Output the (X, Y) coordinate of the center of the cell containing the given text.  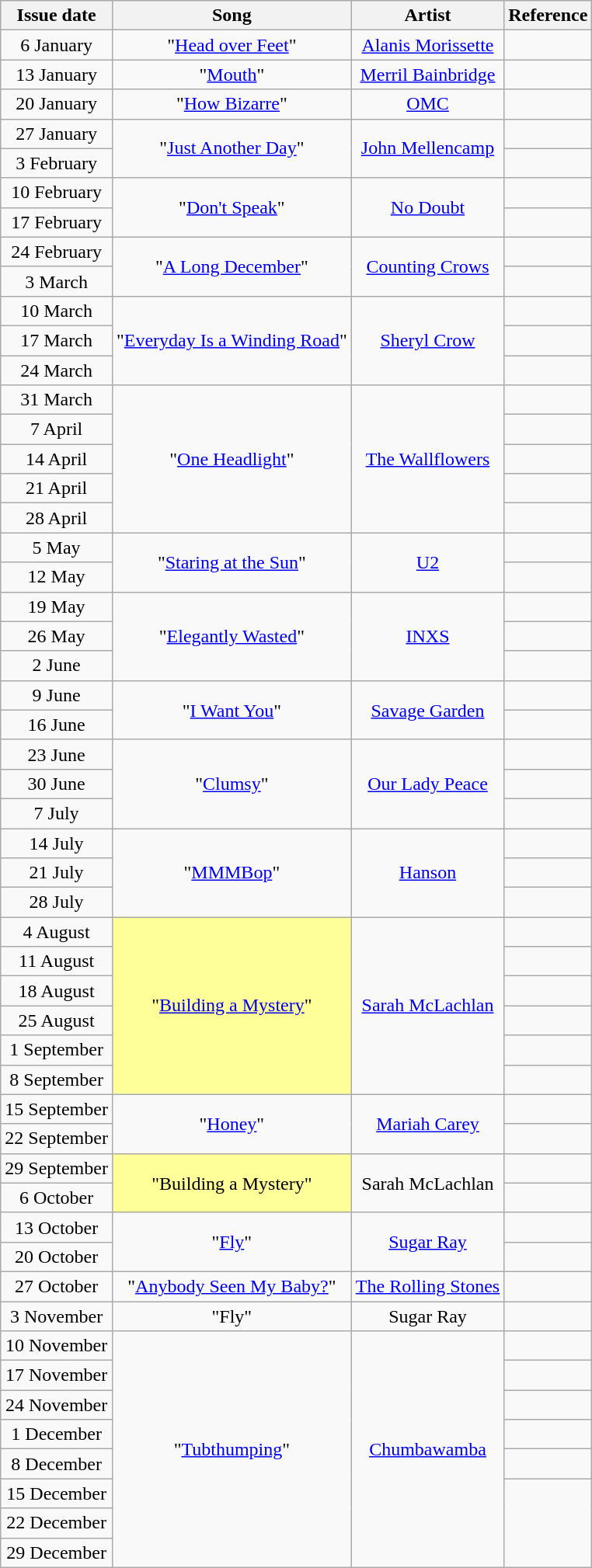
Song (232, 16)
2 June (57, 666)
10 March (57, 311)
"Don't Speak" (232, 207)
28 April (57, 518)
24 March (57, 370)
Savage Garden (427, 710)
6 January (57, 45)
16 June (57, 725)
17 March (57, 340)
17 February (57, 222)
25 August (57, 1020)
"How Bizarre" (232, 104)
14 July (57, 843)
4 August (57, 932)
Our Lady Peace (427, 784)
"Everyday Is a Winding Road" (232, 340)
"Just Another Day" (232, 148)
6 October (57, 1198)
"Tubthumping" (232, 1449)
"A Long December" (232, 266)
"Honey" (232, 1124)
The Rolling Stones (427, 1286)
INXS (427, 636)
The Wallflowers (427, 459)
29 September (57, 1168)
30 June (57, 784)
15 December (57, 1493)
10 November (57, 1346)
27 October (57, 1286)
"Head over Feet" (232, 45)
17 November (57, 1375)
"Elegantly Wasted" (232, 636)
26 May (57, 636)
8 September (57, 1080)
22 December (57, 1523)
14 April (57, 459)
Hanson (427, 872)
21 July (57, 873)
31 March (57, 400)
9 June (57, 695)
"Clumsy" (232, 784)
Alanis Morissette (427, 45)
"Mouth" (232, 75)
1 December (57, 1434)
3 February (57, 163)
24 February (57, 252)
20 October (57, 1257)
Issue date (57, 16)
19 May (57, 607)
21 April (57, 488)
29 December (57, 1552)
1 September (57, 1050)
23 June (57, 754)
28 July (57, 902)
3 November (57, 1316)
22 September (57, 1139)
10 February (57, 193)
13 October (57, 1227)
27 January (57, 134)
"Anybody Seen My Baby?" (232, 1286)
13 January (57, 75)
Artist (427, 16)
Merril Bainbridge (427, 75)
No Doubt (427, 207)
"MMMBop" (232, 872)
8 December (57, 1464)
OMC (427, 104)
Counting Crows (427, 266)
24 November (57, 1405)
"I Want You" (232, 710)
Chumbawamba (427, 1449)
"Staring at the Sun" (232, 562)
7 July (57, 813)
U2 (427, 562)
18 August (57, 991)
Sheryl Crow (427, 340)
John Mellencamp (427, 148)
"One Headlight" (232, 459)
11 August (57, 961)
15 September (57, 1109)
20 January (57, 104)
Reference (548, 16)
5 May (57, 548)
7 April (57, 429)
Mariah Carey (427, 1124)
3 March (57, 281)
12 May (57, 577)
